Identify which cell holds the provided text, then report its (X, Y) central coordinate. 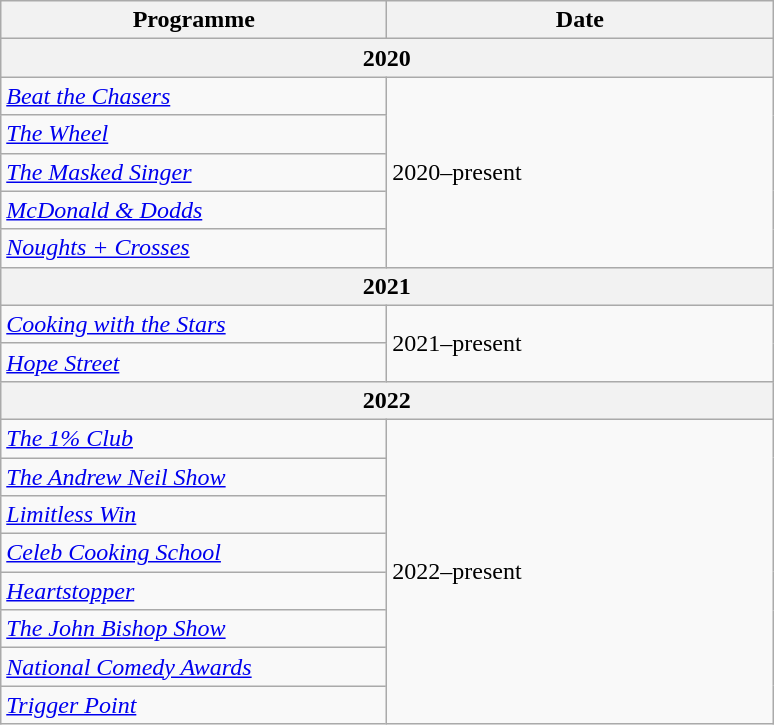
Trigger Point (194, 705)
2020–present (580, 172)
Date (580, 20)
Limitless Win (194, 515)
2021–present (580, 343)
Noughts + Crosses (194, 248)
The Andrew Neil Show (194, 477)
McDonald & Dodds (194, 210)
Cooking with the Stars (194, 324)
Hope Street (194, 362)
The Wheel (194, 134)
2020 (387, 58)
Programme (194, 20)
Beat the Chasers (194, 96)
Celeb Cooking School (194, 553)
Heartstopper (194, 591)
2021 (387, 286)
The 1% Club (194, 438)
2022 (387, 400)
2022–present (580, 571)
The John Bishop Show (194, 629)
National Comedy Awards (194, 667)
The Masked Singer (194, 172)
